From the cell containing the given text, extract its center point as (X, Y) coordinate. 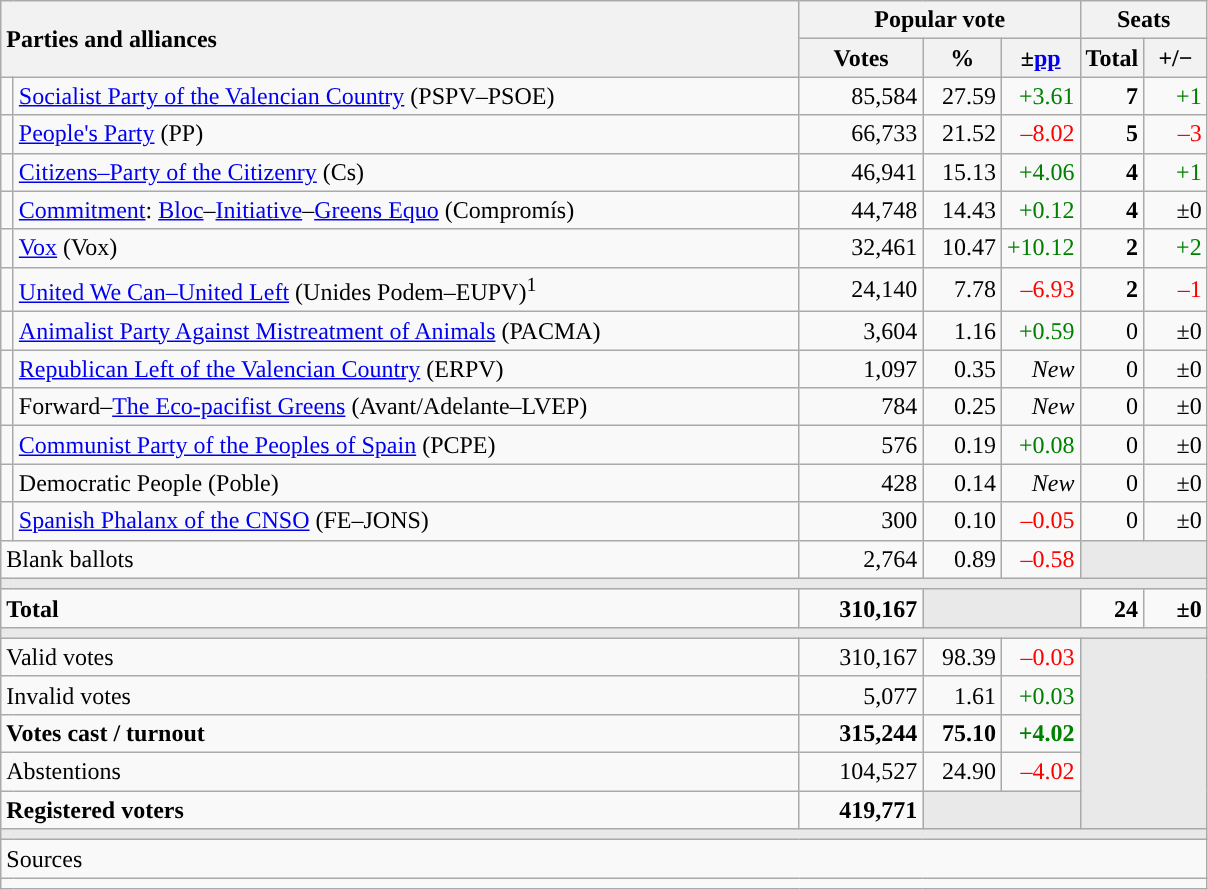
14.43 (962, 210)
Popular vote (940, 20)
–0.58 (1040, 559)
419,771 (861, 810)
0.35 (962, 369)
1.61 (962, 695)
% (962, 58)
0.19 (962, 445)
1,097 (861, 369)
0.89 (962, 559)
+4.06 (1040, 172)
United We Can–United Left (Unides Podem–EUPV)1 (406, 290)
Invalid votes (400, 695)
Democratic People (Poble) (406, 483)
±pp (1040, 58)
–3 (1176, 134)
0.25 (962, 407)
315,244 (861, 733)
7 (1112, 96)
3,604 (861, 331)
Socialist Party of the Valencian Country (PSPV–PSOE) (406, 96)
Votes cast / turnout (400, 733)
–6.93 (1040, 290)
0.14 (962, 483)
576 (861, 445)
1.16 (962, 331)
Republican Left of the Valencian Country (ERPV) (406, 369)
+0.59 (1040, 331)
784 (861, 407)
Communist Party of the Peoples of Spain (PCPE) (406, 445)
0.10 (962, 521)
–0.05 (1040, 521)
Spanish Phalanx of the CNSO (FE–JONS) (406, 521)
+0.08 (1040, 445)
–4.02 (1040, 772)
300 (861, 521)
27.59 (962, 96)
Registered voters (400, 810)
85,584 (861, 96)
24 (1112, 608)
Animalist Party Against Mistreatment of Animals (PACMA) (406, 331)
+4.02 (1040, 733)
428 (861, 483)
–0.03 (1040, 657)
5,077 (861, 695)
+/− (1176, 58)
People's Party (PP) (406, 134)
+3.61 (1040, 96)
+0.03 (1040, 695)
32,461 (861, 248)
24,140 (861, 290)
Votes (861, 58)
15.13 (962, 172)
7.78 (962, 290)
2,764 (861, 559)
98.39 (962, 657)
46,941 (861, 172)
21.52 (962, 134)
Sources (604, 859)
44,748 (861, 210)
Parties and alliances (400, 39)
+10.12 (1040, 248)
+0.12 (1040, 210)
10.47 (962, 248)
5 (1112, 134)
Citizens–Party of the Citizenry (Cs) (406, 172)
24.90 (962, 772)
–1 (1176, 290)
–8.02 (1040, 134)
75.10 (962, 733)
Forward–The Eco-pacifist Greens (Avant/Adelante–LVEP) (406, 407)
66,733 (861, 134)
104,527 (861, 772)
Blank ballots (400, 559)
Commitment: Bloc–Initiative–Greens Equo (Compromís) (406, 210)
Abstentions (400, 772)
Vox (Vox) (406, 248)
+2 (1176, 248)
Seats (1144, 20)
Valid votes (400, 657)
